Detect which cell encompasses the target text, then output its (X, Y) center coordinate. 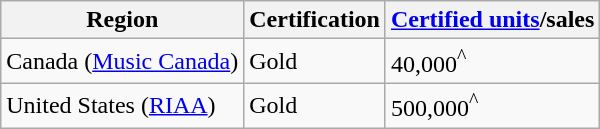
40,000^ (492, 62)
Certified units/sales (492, 20)
500,000^ (492, 106)
Region (122, 20)
Canada (Music Canada) (122, 62)
Certification (315, 20)
United States (RIAA) (122, 106)
